Capture the cell that displays the provided text and extract its [X, Y] central coordinate. 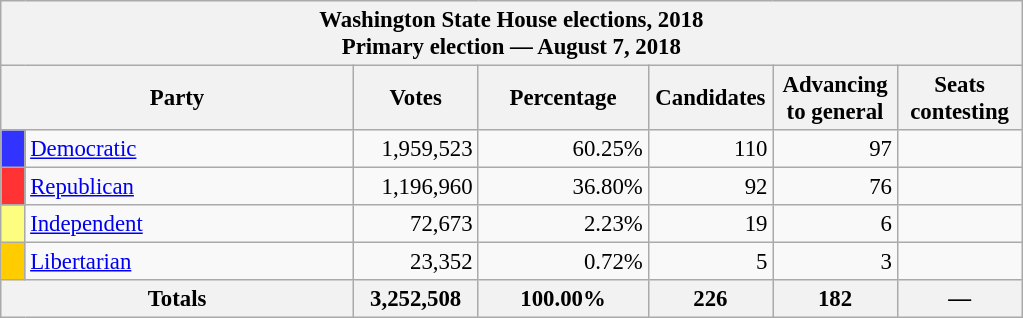
226 [710, 299]
182 [836, 299]
60.25% [563, 149]
110 [710, 149]
Party [178, 98]
Libertarian [189, 262]
Percentage [563, 98]
Advancing to general [836, 98]
Washington State House elections, 2018Primary election — August 7, 2018 [512, 34]
Independent [189, 224]
Republican [189, 187]
36.80% [563, 187]
2.23% [563, 224]
— [960, 299]
Candidates [710, 98]
3 [836, 262]
3,252,508 [416, 299]
6 [836, 224]
Totals [178, 299]
0.72% [563, 262]
Democratic [189, 149]
19 [710, 224]
92 [710, 187]
Seats contesting [960, 98]
Votes [416, 98]
23,352 [416, 262]
97 [836, 149]
5 [710, 262]
100.00% [563, 299]
72,673 [416, 224]
1,196,960 [416, 187]
1,959,523 [416, 149]
76 [836, 187]
